Pinpoint the cell where the given text exists, returning its (X, Y) midpoint coordinate. 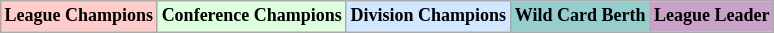
Conference Champions (252, 16)
League Champions (78, 16)
League Leader (712, 16)
Wild Card Berth (580, 16)
Division Champions (428, 16)
